Locate the cell with the specified text and output its (x, y) center coordinate. 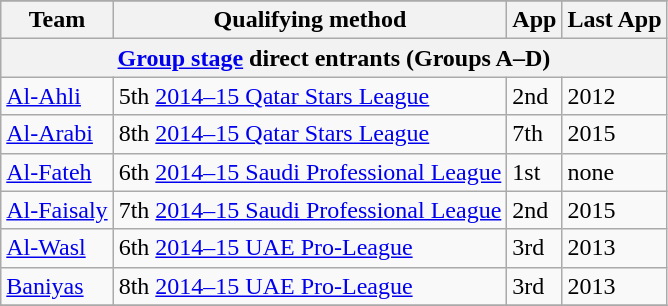
8th 2014–15 Qatar Stars League (310, 134)
Last App (614, 20)
App (534, 20)
6th 2014–15 UAE Pro-League (310, 248)
Al-Fateh (57, 172)
none (614, 172)
Al-Ahli (57, 96)
1st (534, 172)
5th 2014–15 Qatar Stars League (310, 96)
8th 2014–15 UAE Pro-League (310, 286)
Qualifying method (310, 20)
Al-Faisaly (57, 210)
7th (534, 134)
2012 (614, 96)
6th 2014–15 Saudi Professional League (310, 172)
Group stage direct entrants (Groups A–D) (334, 58)
Al-Arabi (57, 134)
Al-Wasl (57, 248)
Team (57, 20)
Baniyas (57, 286)
7th 2014–15 Saudi Professional League (310, 210)
